Detect which cell encompasses the target text, then output its (X, Y) center coordinate. 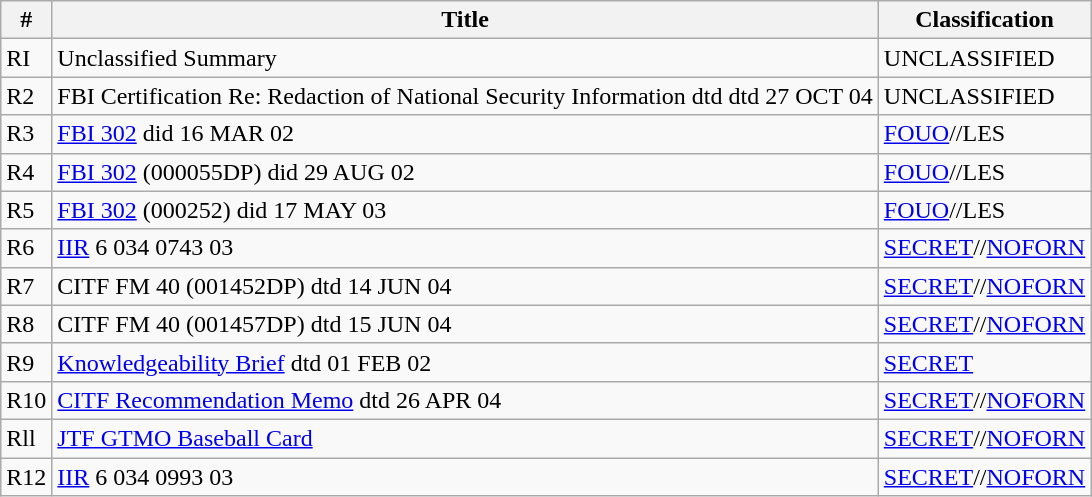
R10 (26, 400)
R4 (26, 172)
FBI 302 did 16 MAR 02 (465, 134)
IIR 6 034 0993 03 (465, 477)
R7 (26, 286)
Unclassified Summary (465, 58)
FBI Certification Re: Redaction of National Security Information dtd dtd 27 OCT 04 (465, 96)
Classification (984, 20)
FBI 302 (000252) did 17 MAY 03 (465, 210)
CITF FM 40 (001452DP) dtd 14 JUN 04 (465, 286)
R8 (26, 324)
Knowledgeability Brief dtd 01 FEB 02 (465, 362)
R12 (26, 477)
FBI 302 (000055DP) did 29 AUG 02 (465, 172)
R9 (26, 362)
# (26, 20)
SECRET (984, 362)
IIR 6 034 0743 03 (465, 248)
R2 (26, 96)
R3 (26, 134)
R5 (26, 210)
CITF FM 40 (001457DP) dtd 15 JUN 04 (465, 324)
JTF GTMO Baseball Card (465, 438)
Rll (26, 438)
R6 (26, 248)
Title (465, 20)
CITF Recommendation Memo dtd 26 APR 04 (465, 400)
RI (26, 58)
